Extract the (X, Y) coordinate from the center of the cell holding the provided text.  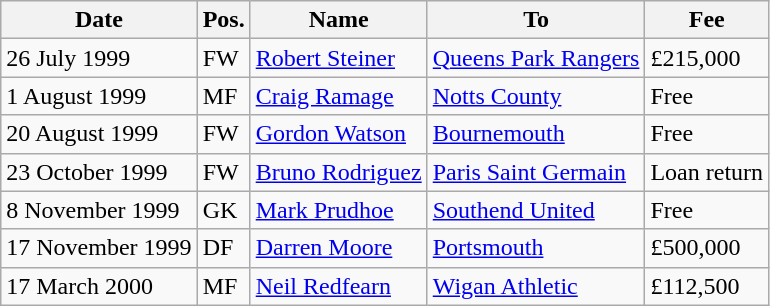
Fee (707, 20)
Southend United (536, 210)
Mark Prudhoe (338, 210)
Queens Park Rangers (536, 58)
20 August 1999 (99, 134)
Robert Steiner (338, 58)
Paris Saint Germain (536, 172)
To (536, 20)
1 August 1999 (99, 96)
£500,000 (707, 248)
Name (338, 20)
8 November 1999 (99, 210)
Neil Redfearn (338, 286)
23 October 1999 (99, 172)
Wigan Athletic (536, 286)
Bournemouth (536, 134)
GK (224, 210)
DF (224, 248)
Bruno Rodriguez (338, 172)
Craig Ramage (338, 96)
26 July 1999 (99, 58)
Notts County (536, 96)
£215,000 (707, 58)
Loan return (707, 172)
17 November 1999 (99, 248)
Pos. (224, 20)
17 March 2000 (99, 286)
Darren Moore (338, 248)
£112,500 (707, 286)
Gordon Watson (338, 134)
Portsmouth (536, 248)
Date (99, 20)
